Scan for the cell matching the given text and deliver its [X, Y] coordinate at center. 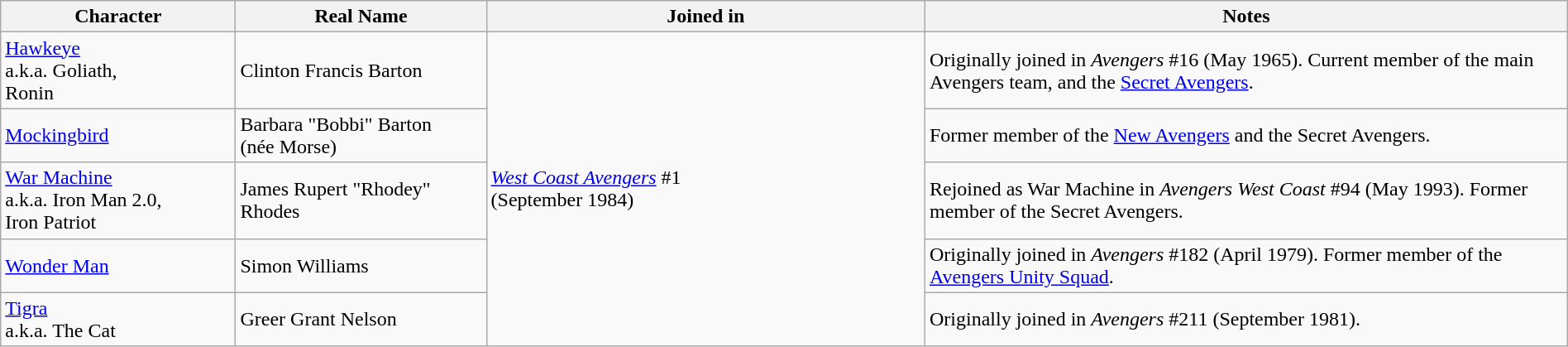
Joined in [705, 17]
Hawkeyea.k.a. Goliath,Ronin [118, 70]
Wonder Man [118, 265]
Originally joined in Avengers #182 (April 1979). Former member of the Avengers Unity Squad. [1245, 265]
War Machinea.k.a. Iron Man 2.0,Iron Patriot [118, 200]
Tigraa.k.a. The Cat [118, 320]
Mockingbird [118, 136]
Simon Williams [361, 265]
Greer Grant Nelson [361, 320]
Barbara "Bobbi" Barton(née Morse) [361, 136]
Originally joined in Avengers #16 (May 1965). Current member of the main Avengers team, and the Secret Avengers. [1245, 70]
James Rupert "Rhodey" Rhodes [361, 200]
Real Name [361, 17]
Rejoined as War Machine in Avengers West Coast #94 (May 1993). Former member of the Secret Avengers. [1245, 200]
Character [118, 17]
Former member of the New Avengers and the Secret Avengers. [1245, 136]
Clinton Francis Barton [361, 70]
Notes [1245, 17]
Originally joined in Avengers #211 (September 1981). [1245, 320]
West Coast Avengers #1 (September 1984) [705, 189]
